Identify which cell holds the provided text, then report its [x, y] central coordinate. 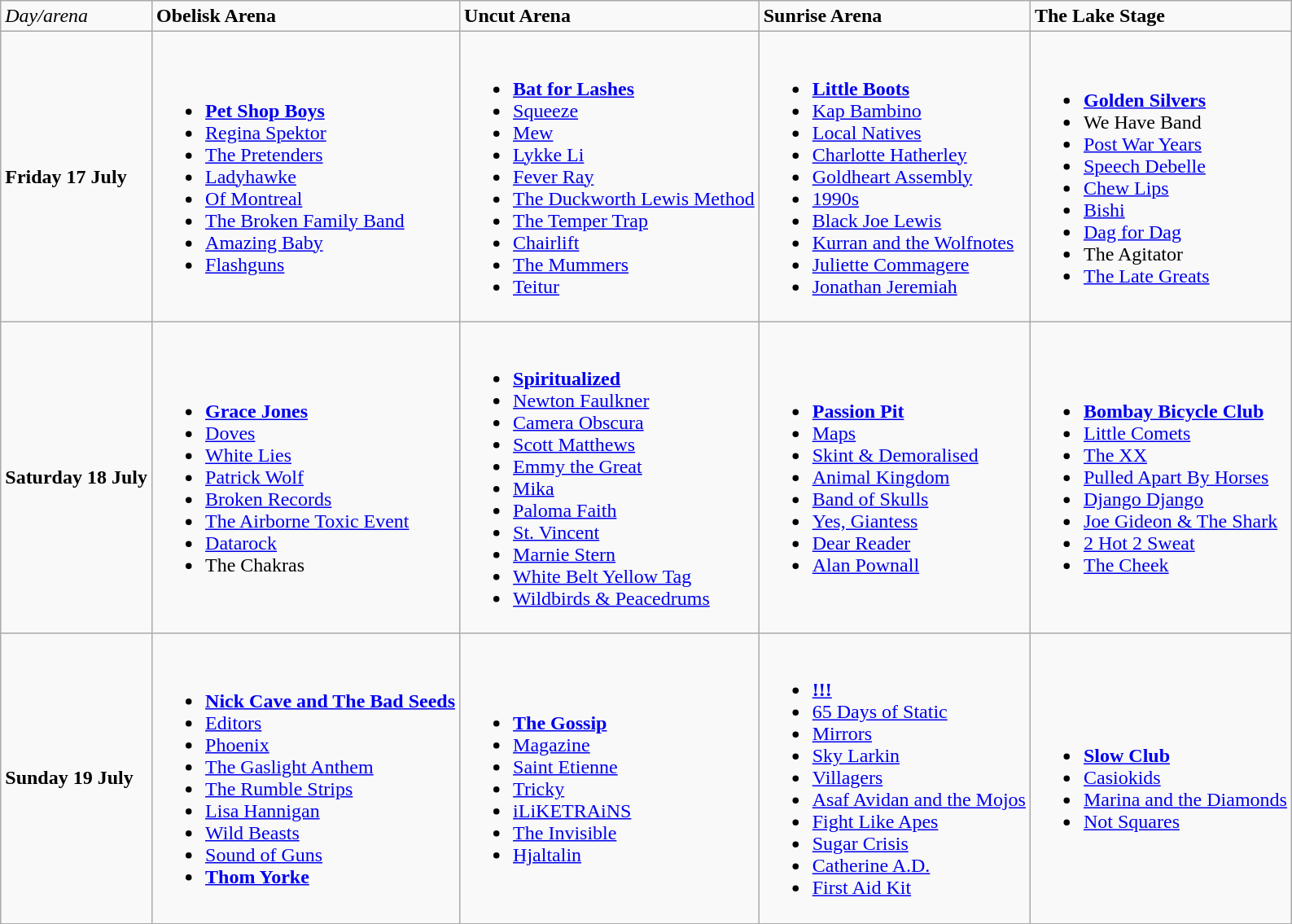
Golden SilversWe Have BandPost War YearsSpeech DebelleChew LipsBishiDag for DagThe AgitatorThe Late Greats [1161, 177]
Sunday 19 July [77, 778]
Uncut Arena [610, 16]
Sunrise Arena [894, 16]
Day/arena [77, 16]
Grace JonesDovesWhite LiesPatrick WolfBroken RecordsThe Airborne Toxic EventDatarockThe Chakras [306, 477]
The Lake Stage [1161, 16]
Passion PitMapsSkint & DemoralisedAnimal KingdomBand of SkullsYes, GiantessDear ReaderAlan Pownall [894, 477]
Slow ClubCasiokidsMarina and the DiamondsNot Squares [1161, 778]
Saturday 18 July [77, 477]
Friday 17 July [77, 177]
Obelisk Arena [306, 16]
Bombay Bicycle ClubLittle CometsThe XXPulled Apart By HorsesDjango DjangoJoe Gideon & The Shark2 Hot 2 SweatThe Cheek [1161, 477]
Bat for LashesSqueezeMewLykke LiFever RayThe Duckworth Lewis MethodThe Temper TrapChairliftThe MummersTeitur [610, 177]
The GossipMagazineSaint EtienneTrickyiLiKETRAiNSThe InvisibleHjaltalin [610, 778]
Nick Cave and The Bad SeedsEditorsPhoenixThe Gaslight AnthemThe Rumble StripsLisa HanniganWild BeastsSound of GunsThom Yorke [306, 778]
Pet Shop BoysRegina SpektorThe PretendersLadyhawkeOf MontrealThe Broken Family BandAmazing BabyFlashguns [306, 177]
!!!65 Days of StaticMirrorsSky LarkinVillagersAsaf Avidan and the MojosFight Like ApesSugar CrisisCatherine A.D.First Aid Kit [894, 778]
